Determine the (X, Y) coordinate at the center of the cell enclosing the given text.  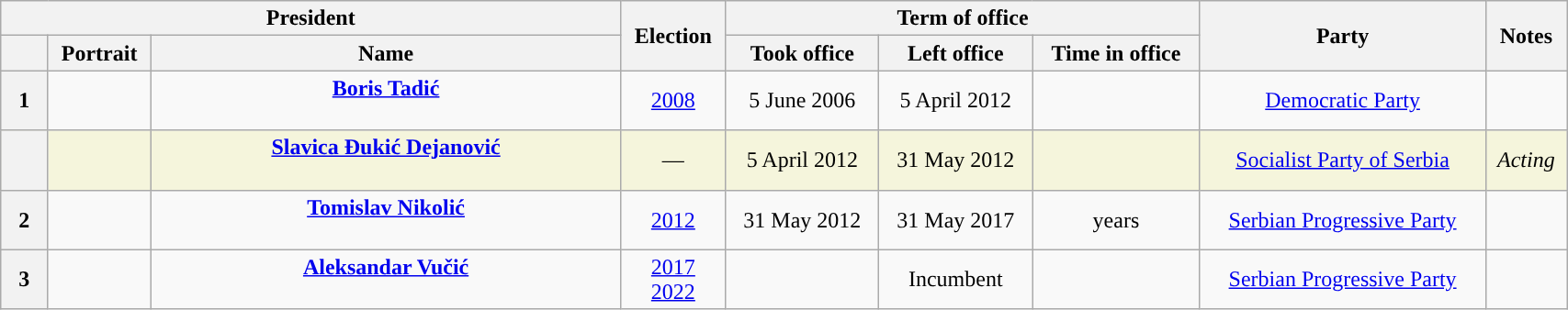
20172022 (673, 279)
Party (1343, 36)
1 (24, 101)
Left office (955, 53)
31 May 2017 (955, 220)
2008 (673, 101)
Took office (803, 53)
President (310, 18)
years (1116, 220)
Time in office (1116, 53)
2012 (673, 220)
Notes (1527, 36)
Incumbent (955, 279)
Aleksandar Vučić (386, 279)
2 (24, 220)
Term of office (963, 18)
Election (673, 36)
Tomislav Nikolić (386, 220)
Boris Tadić (386, 101)
Democratic Party (1343, 101)
Name (386, 53)
5 June 2006 (803, 101)
Slavica Đukić Dejanović (386, 160)
Acting (1527, 160)
— (673, 160)
Portrait (99, 53)
3 (24, 279)
Socialist Party of Serbia (1343, 160)
